From the cell containing the given text, extract its center point as [x, y] coordinate. 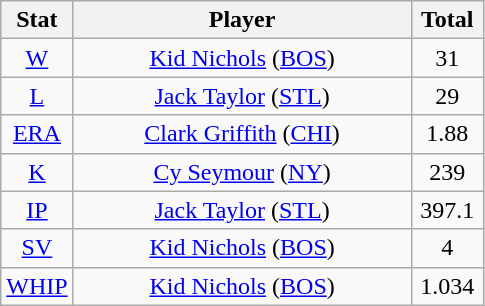
ERA [37, 134]
Stat [37, 20]
W [37, 58]
WHIP [37, 286]
239 [447, 172]
K [37, 172]
1.88 [447, 134]
4 [447, 248]
Clark Griffith (CHI) [242, 134]
29 [447, 96]
31 [447, 58]
IP [37, 210]
SV [37, 248]
1.034 [447, 286]
Cy Seymour (NY) [242, 172]
Player [242, 20]
397.1 [447, 210]
Total [447, 20]
L [37, 96]
